Detect which cell encompasses the target text, then output its (x, y) center coordinate. 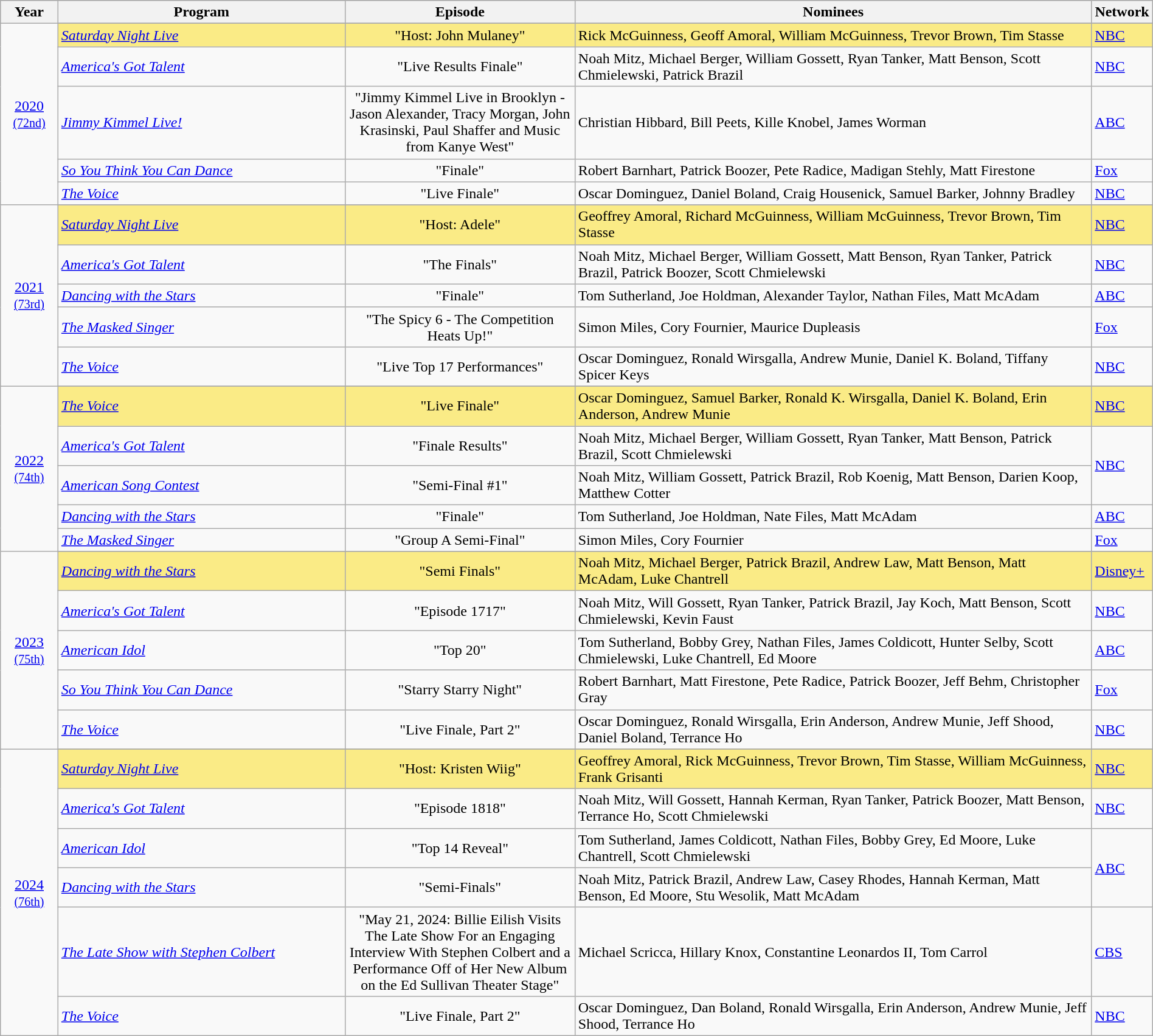
"Top 20" (460, 651)
The Late Show with Stephen Colbert (201, 951)
CBS (1122, 951)
"Live Results Finale" (460, 67)
2022(74th) (29, 468)
2020(72nd) (29, 114)
"Group A Semi-Final" (460, 540)
"Semi-Final #1" (460, 485)
Tom Sutherland, Bobby Grey, Nathan Files, James Coldicott, Hunter Selby, Scott Chmielewski, Luke Chantrell, Ed Moore (833, 651)
Program (201, 12)
2024(76th) (29, 893)
Tom Sutherland, James Coldicott, Nathan Files, Bobby Grey, Ed Moore, Luke Chantrell, Scott Chmielewski (833, 848)
Rick McGuinness, Geoff Amoral, William McGuinness, Trevor Brown, Tim Stasse (833, 35)
Year (29, 12)
Disney+ (1122, 572)
Noah Mitz, Michael Berger, William Gossett, Ryan Tanker, Matt Benson, Patrick Brazil, Scott Chmielewski (833, 445)
"The Finals" (460, 264)
Simon Miles, Cory Fournier (833, 540)
"Host: Adele" (460, 225)
2023(75th) (29, 651)
"Starry Starry Night" (460, 689)
Noah Mitz, Will Gossett, Ryan Tanker, Patrick Brazil, Jay Koch, Matt Benson, Scott Chmielewski, Kevin Faust (833, 610)
Nominees (833, 12)
Noah Mitz, William Gossett, Patrick Brazil, Rob Koenig, Matt Benson, Darien Koop, Matthew Cotter (833, 485)
"Episode 1818" (460, 809)
Oscar Dominguez, Ronald Wirsgalla, Erin Anderson, Andrew Munie, Jeff Shood, Daniel Boland, Terrance Ho (833, 730)
Noah Mitz, Michael Berger, Patrick Brazil, Andrew Law, Matt Benson, Matt McAdam, Luke Chantrell (833, 572)
"Jimmy Kimmel Live in Brooklyn - Jason Alexander, Tracy Morgan, John Krasinski, Paul Shaffer and Music from Kanye West" (460, 123)
Noah Mitz, Will Gossett, Hannah Kerman, Ryan Tanker, Patrick Boozer, Matt Benson, Terrance Ho, Scott Chmielewski (833, 809)
"The Spicy 6 - The Competition Heats Up!" (460, 327)
"Host: Kristen Wiig" (460, 768)
Oscar Dominguez, Daniel Boland, Craig Housenick, Samuel Barker, Johnny Bradley (833, 193)
"Semi-Finals" (460, 888)
Robert Barnhart, Matt Firestone, Pete Radice, Patrick Boozer, Jeff Behm, Christopher Gray (833, 689)
Simon Miles, Cory Fournier, Maurice Dupleasis (833, 327)
Network (1122, 12)
Noah Mitz, Michael Berger, William Gossett, Ryan Tanker, Matt Benson, Scott Chmielewski, Patrick Brazil (833, 67)
Episode (460, 12)
"Episode 1717" (460, 610)
Noah Mitz, Michael Berger, William Gossett, Matt Benson, Ryan Tanker, Patrick Brazil, Patrick Boozer, Scott Chmielewski (833, 264)
American Song Contest (201, 485)
Geoffrey Amoral, Richard McGuinness, William McGuinness, Trevor Brown, Tim Stasse (833, 225)
Tom Sutherland, Joe Holdman, Alexander Taylor, Nathan Files, Matt McAdam (833, 295)
2021(73rd) (29, 295)
"Finale Results" (460, 445)
Tom Sutherland, Joe Holdman, Nate Files, Matt McAdam (833, 517)
"Semi Finals" (460, 572)
Geoffrey Amoral, Rick McGuinness, Trevor Brown, Tim Stasse, William McGuinness, Frank Grisanti (833, 768)
"Top 14 Reveal" (460, 848)
Oscar Dominguez, Dan Boland, Ronald Wirsgalla, Erin Anderson, Andrew Munie, Jeff Shood, Terrance Ho (833, 1015)
Christian Hibbard, Bill Peets, Kille Knobel, James Worman (833, 123)
"Host: John Mulaney" (460, 35)
Oscar Dominguez, Ronald Wirsgalla, Andrew Munie, Daniel K. Boland, Tiffany Spicer Keys (833, 366)
Michael Scricca, Hillary Knox, Constantine Leonardos II, Tom Carrol (833, 951)
Robert Barnhart, Patrick Boozer, Pete Radice, Madigan Stehly, Matt Firestone (833, 170)
Noah Mitz, Patrick Brazil, Andrew Law, Casey Rhodes, Hannah Kerman, Matt Benson, Ed Moore, Stu Wesolik, Matt McAdam (833, 888)
Oscar Dominguez, Samuel Barker, Ronald K. Wirsgalla, Daniel K. Boland, Erin Anderson, Andrew Munie (833, 406)
Jimmy Kimmel Live! (201, 123)
"Live Top 17 Performances" (460, 366)
